Detect which cell encompasses the target text, then output its [X, Y] center coordinate. 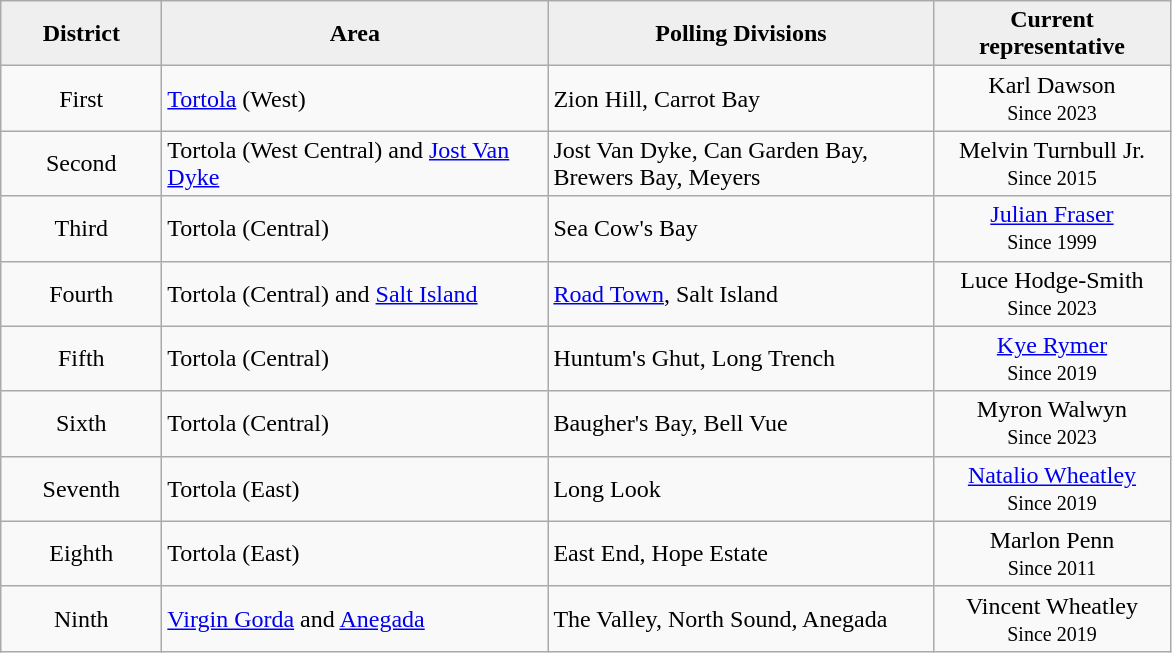
Karl DawsonSince 2023 [1052, 98]
The Valley, North Sound, Anegada [741, 618]
Tortola (Central) and Salt Island [355, 294]
First [82, 98]
Natalio WheatleySince 2019 [1052, 488]
Road Town, Salt Island [741, 294]
Current representative [1052, 34]
Tortola (West) [355, 98]
Seventh [82, 488]
Baugher's Bay, Bell Vue [741, 424]
Second [82, 164]
Area [355, 34]
Marlon PennSince 2011 [1052, 554]
East End, Hope Estate [741, 554]
Fourth [82, 294]
Julian FraserSince 1999 [1052, 228]
Jost Van Dyke, Can Garden Bay, Brewers Bay, Meyers [741, 164]
Vincent WheatleySince 2019 [1052, 618]
Virgin Gorda and Anegada [355, 618]
Huntum's Ghut, Long Trench [741, 358]
Zion Hill, Carrot Bay [741, 98]
Sea Cow's Bay [741, 228]
Melvin Turnbull Jr.Since 2015 [1052, 164]
Tortola (West Central) and Jost Van Dyke [355, 164]
Ninth [82, 618]
District [82, 34]
Polling Divisions [741, 34]
Long Look [741, 488]
Kye RymerSince 2019 [1052, 358]
Luce Hodge-SmithSince 2023 [1052, 294]
Eighth [82, 554]
Third [82, 228]
Fifth [82, 358]
Myron WalwynSince 2023 [1052, 424]
Sixth [82, 424]
